Detect which cell encompasses the target text, then output its (X, Y) center coordinate. 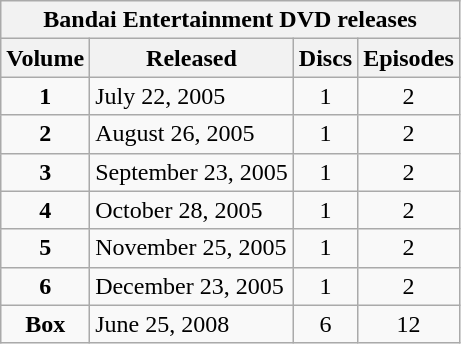
July 22, 2005 (192, 96)
September 23, 2005 (192, 172)
5 (46, 248)
Discs (325, 58)
12 (409, 324)
June 25, 2008 (192, 324)
Volume (46, 58)
November 25, 2005 (192, 248)
4 (46, 210)
Box (46, 324)
August 26, 2005 (192, 134)
3 (46, 172)
Bandai Entertainment DVD releases (230, 20)
December 23, 2005 (192, 286)
October 28, 2005 (192, 210)
Episodes (409, 58)
Released (192, 58)
